Output the [X, Y] coordinate of the center of the cell containing the given text.  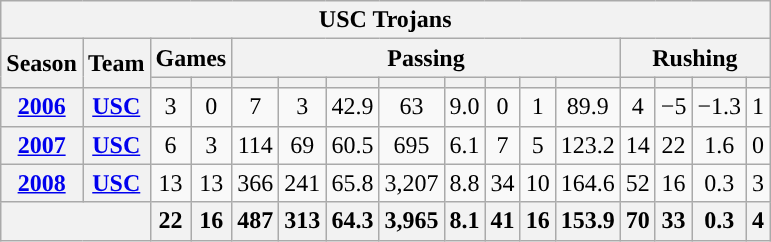
64.3 [352, 221]
65.8 [352, 183]
114 [256, 145]
123.2 [588, 145]
Season [42, 64]
313 [302, 221]
164.6 [588, 183]
6.1 [464, 145]
153.9 [588, 221]
2007 [42, 145]
41 [502, 221]
14 [638, 145]
−5 [674, 107]
241 [302, 183]
8.8 [464, 183]
695 [412, 145]
52 [638, 183]
9.0 [464, 107]
−1.3 [720, 107]
89.9 [588, 107]
1.6 [720, 145]
3,207 [412, 183]
Games [191, 58]
34 [502, 183]
Rushing [694, 58]
3,965 [412, 221]
10 [538, 183]
6 [170, 145]
42.9 [352, 107]
2008 [42, 183]
Team [116, 64]
2006 [42, 107]
70 [638, 221]
Passing [426, 58]
8.1 [464, 221]
33 [674, 221]
487 [256, 221]
69 [302, 145]
366 [256, 183]
5 [538, 145]
60.5 [352, 145]
63 [412, 107]
USC Trojans [386, 20]
